Extract the (x, y) coordinate from the center of the cell holding the provided text.  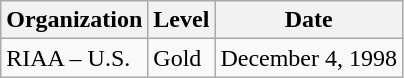
RIAA – U.S. (74, 58)
Date (309, 20)
Level (182, 20)
December 4, 1998 (309, 58)
Organization (74, 20)
Gold (182, 58)
